Output the (X, Y) coordinate of the center of the cell containing the given text.  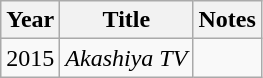
Notes (227, 20)
Akashiya TV (126, 58)
Year (30, 20)
Title (126, 20)
2015 (30, 58)
